Provide the (x, y) coordinate of the cell's center where the given text is located.  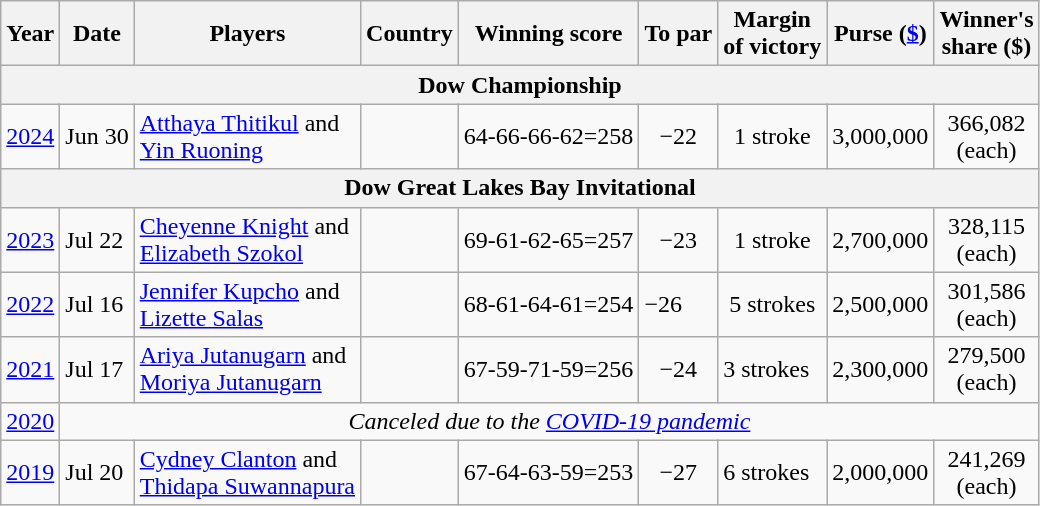
−26 (678, 304)
Winning score (548, 34)
2022 (30, 304)
67-64-63-59=253 (548, 472)
2,500,000 (880, 304)
Year (30, 34)
Dow Championship (520, 85)
6 strokes (772, 472)
67-59-71-59=256 (548, 370)
2,300,000 (880, 370)
Jun 30 (97, 136)
−24 (678, 370)
Marginof victory (772, 34)
2021 (30, 370)
241,269(each) (986, 472)
5 strokes (772, 304)
Players (247, 34)
328,115(each) (986, 240)
Atthaya Thitikul and Yin Ruoning (247, 136)
Country (410, 34)
2023 (30, 240)
Jul 16 (97, 304)
2024 (30, 136)
Jul 17 (97, 370)
69-61-62-65=257 (548, 240)
3,000,000 (880, 136)
Dow Great Lakes Bay Invitational (520, 188)
279,500(each) (986, 370)
−23 (678, 240)
Cheyenne Knight and Elizabeth Szokol (247, 240)
Jennifer Kupcho and Lizette Salas (247, 304)
68-61-64-61=254 (548, 304)
Winner'sshare ($) (986, 34)
Cydney Clanton andThidapa Suwannapura (247, 472)
To par (678, 34)
Jul 22 (97, 240)
2019 (30, 472)
301,586(each) (986, 304)
64-66-66-62=258 (548, 136)
2020 (30, 421)
2,000,000 (880, 472)
3 strokes (772, 370)
2,700,000 (880, 240)
Purse ($) (880, 34)
−22 (678, 136)
Jul 20 (97, 472)
Canceled due to the COVID-19 pandemic (550, 421)
Date (97, 34)
366,082(each) (986, 136)
−27 (678, 472)
Ariya Jutanugarn andMoriya Jutanugarn (247, 370)
